Return the [X, Y] coordinate for the center point of the cell that contains the specified text.  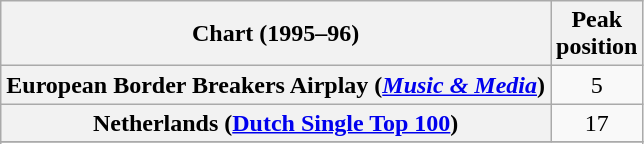
Peakposition [596, 34]
5 [596, 85]
17 [596, 123]
Netherlands (Dutch Single Top 100) [276, 123]
European Border Breakers Airplay (Music & Media) [276, 85]
Chart (1995–96) [276, 34]
